Locate the cell with the specified text and output its [X, Y] center coordinate. 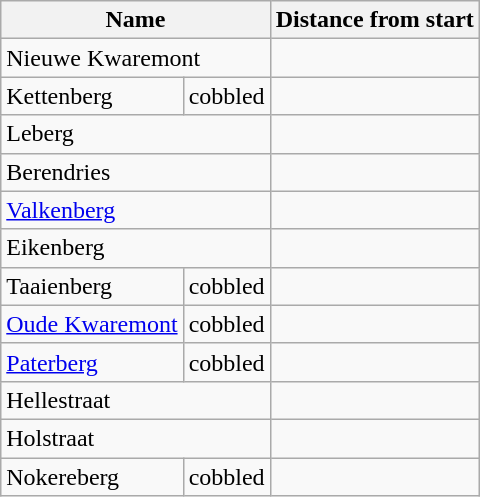
Berendries [136, 172]
Paterberg [92, 362]
Valkenberg [136, 210]
Kettenberg [92, 96]
Holstraat [136, 438]
Taaienberg [92, 286]
Nokereberg [92, 477]
Distance from start [374, 20]
Oude Kwaremont [92, 324]
Eikenberg [136, 248]
Hellestraat [136, 400]
Nieuwe Kwaremont [136, 58]
Name [136, 20]
Leberg [136, 134]
